Output the (X, Y) coordinate of the center of the cell containing the given text.  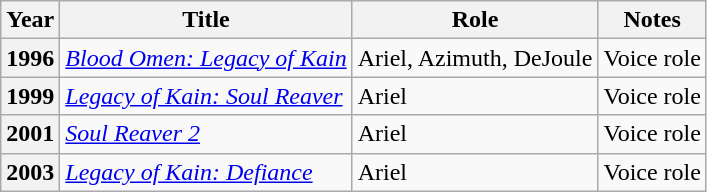
Legacy of Kain: Soul Reaver (206, 96)
Year (30, 20)
1999 (30, 96)
Blood Omen: Legacy of Kain (206, 58)
Role (475, 20)
Ariel, Azimuth, DeJoule (475, 58)
1996 (30, 58)
Notes (652, 20)
Title (206, 20)
Soul Reaver 2 (206, 134)
2003 (30, 172)
Legacy of Kain: Defiance (206, 172)
2001 (30, 134)
